Provide the [x, y] coordinate of the cell's center where the given text is located.  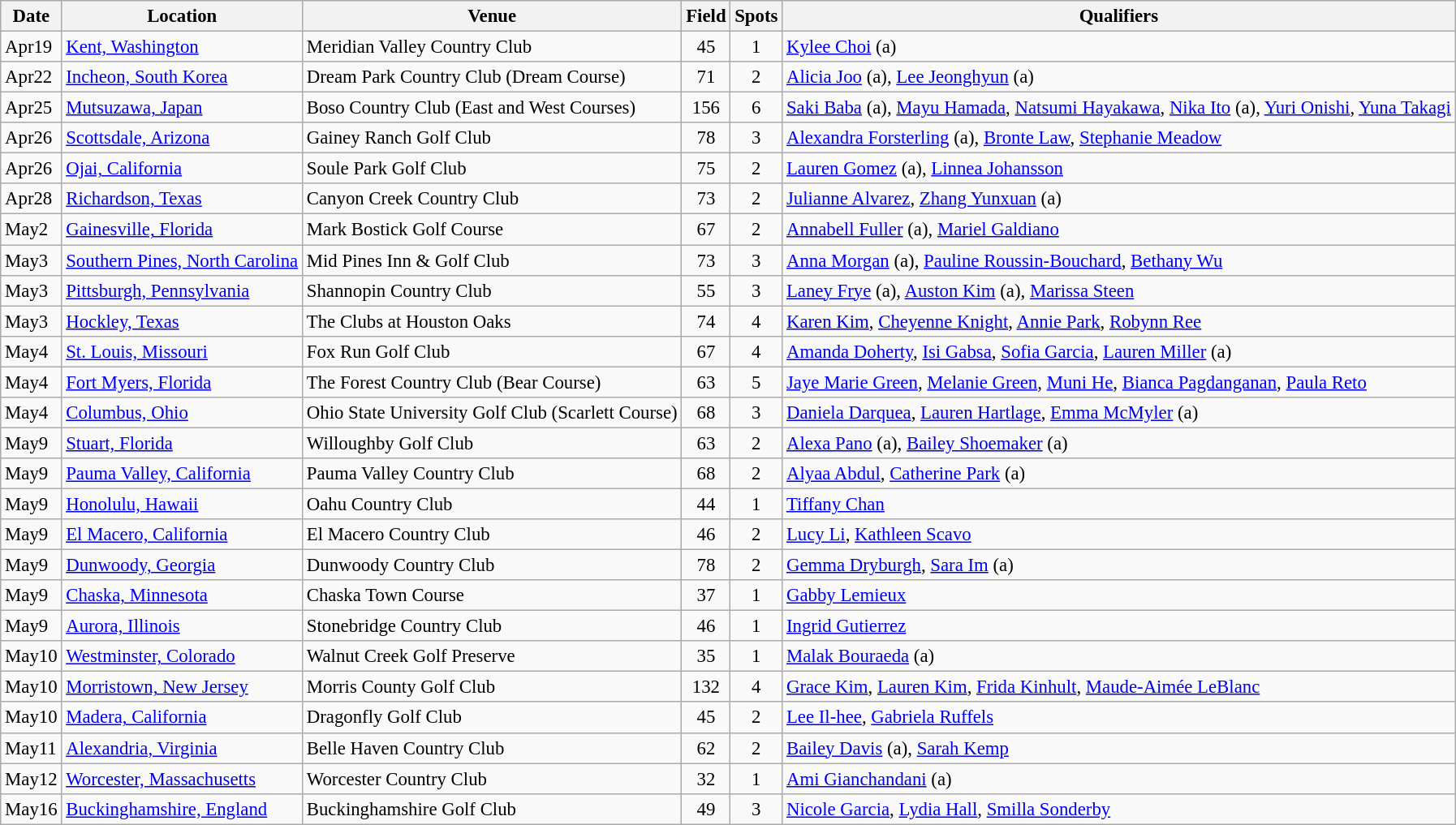
156 [706, 108]
Daniela Darquea, Lauren Hartlage, Emma McMyler (a) [1118, 413]
Ojai, California [182, 169]
Pauma Valley Country Club [492, 474]
Apr22 [31, 77]
Aurora, Illinois [182, 626]
The Clubs at Houston Oaks [492, 321]
Ingrid Gutierrez [1118, 626]
Bailey Davis (a), Sarah Kemp [1118, 748]
Lucy Li, Kathleen Scavo [1118, 535]
Pittsburgh, Pennsylvania [182, 290]
71 [706, 77]
Scottsdale, Arizona [182, 138]
Anna Morgan (a), Pauline Roussin-Bouchard, Bethany Wu [1118, 260]
Willoughby Golf Club [492, 443]
Gemma Dryburgh, Sara Im (a) [1118, 565]
Westminster, Colorado [182, 656]
Dunwoody, Georgia [182, 565]
Pauma Valley, California [182, 474]
Ohio State University Golf Club (Scarlett Course) [492, 413]
El Macero Country Club [492, 535]
Canyon Creek Country Club [492, 199]
Buckinghamshire, England [182, 809]
Stonebridge Country Club [492, 626]
75 [706, 169]
Worcester, Massachusetts [182, 779]
5 [756, 382]
Hockley, Texas [182, 321]
Grace Kim, Lauren Kim, Frida Kinhult, Maude-Aimée LeBlanc [1118, 687]
Richardson, Texas [182, 199]
Qualifiers [1118, 16]
Meridian Valley Country Club [492, 47]
Gainesville, Florida [182, 230]
Spots [756, 16]
Alexa Pano (a), Bailey Shoemaker (a) [1118, 443]
Apr25 [31, 108]
Southern Pines, North Carolina [182, 260]
Walnut Creek Golf Preserve [492, 656]
Alyaa Abdul, Catherine Park (a) [1118, 474]
Buckinghamshire Golf Club [492, 809]
Dream Park Country Club (Dream Course) [492, 77]
Fort Myers, Florida [182, 382]
Dunwoody Country Club [492, 565]
Dragonfly Golf Club [492, 718]
132 [706, 687]
Lauren Gomez (a), Linnea Johansson [1118, 169]
Malak Bouraeda (a) [1118, 656]
Nicole Garcia, Lydia Hall, Smilla Sonderby [1118, 809]
Annabell Fuller (a), Mariel Galdiano [1118, 230]
62 [706, 748]
Mutsuzawa, Japan [182, 108]
Alicia Joo (a), Lee Jeonghyun (a) [1118, 77]
May16 [31, 809]
Morris County Golf Club [492, 687]
May12 [31, 779]
Gabby Lemieux [1118, 595]
Apr28 [31, 199]
Gainey Ranch Golf Club [492, 138]
Amanda Doherty, Isi Gabsa, Sofia Garcia, Lauren Miller (a) [1118, 351]
Tiffany Chan [1118, 504]
35 [706, 656]
May2 [31, 230]
Incheon, South Korea [182, 77]
Fox Run Golf Club [492, 351]
Lee Il-hee, Gabriela Ruffels [1118, 718]
Ami Gianchandani (a) [1118, 779]
Alexandra Forsterling (a), Bronte Law, Stephanie Meadow [1118, 138]
32 [706, 779]
Apr19 [31, 47]
Mid Pines Inn & Golf Club [492, 260]
Boso Country Club (East and West Courses) [492, 108]
49 [706, 809]
Kent, Washington [182, 47]
Worcester Country Club [492, 779]
Mark Bostick Golf Course [492, 230]
El Macero, California [182, 535]
Laney Frye (a), Auston Kim (a), Marissa Steen [1118, 290]
Karen Kim, Cheyenne Knight, Annie Park, Robynn Ree [1118, 321]
Soule Park Golf Club [492, 169]
Jaye Marie Green, Melanie Green, Muni He, Bianca Pagdanganan, Paula Reto [1118, 382]
Shannopin Country Club [492, 290]
Chaska Town Course [492, 595]
Alexandria, Virginia [182, 748]
37 [706, 595]
Venue [492, 16]
Belle Haven Country Club [492, 748]
55 [706, 290]
The Forest Country Club (Bear Course) [492, 382]
May11 [31, 748]
Oahu Country Club [492, 504]
Saki Baba (a), Mayu Hamada, Natsumi Hayakawa, Nika Ito (a), Yuri Onishi, Yuna Takagi [1118, 108]
Field [706, 16]
74 [706, 321]
Date [31, 16]
Honolulu, Hawaii [182, 504]
Stuart, Florida [182, 443]
Chaska, Minnesota [182, 595]
44 [706, 504]
Julianne Alvarez, Zhang Yunxuan (a) [1118, 199]
Columbus, Ohio [182, 413]
Kylee Choi (a) [1118, 47]
Morristown, New Jersey [182, 687]
St. Louis, Missouri [182, 351]
Location [182, 16]
6 [756, 108]
Madera, California [182, 718]
